Find where the given text appears and provide that cell's center as (x, y) coordinate. 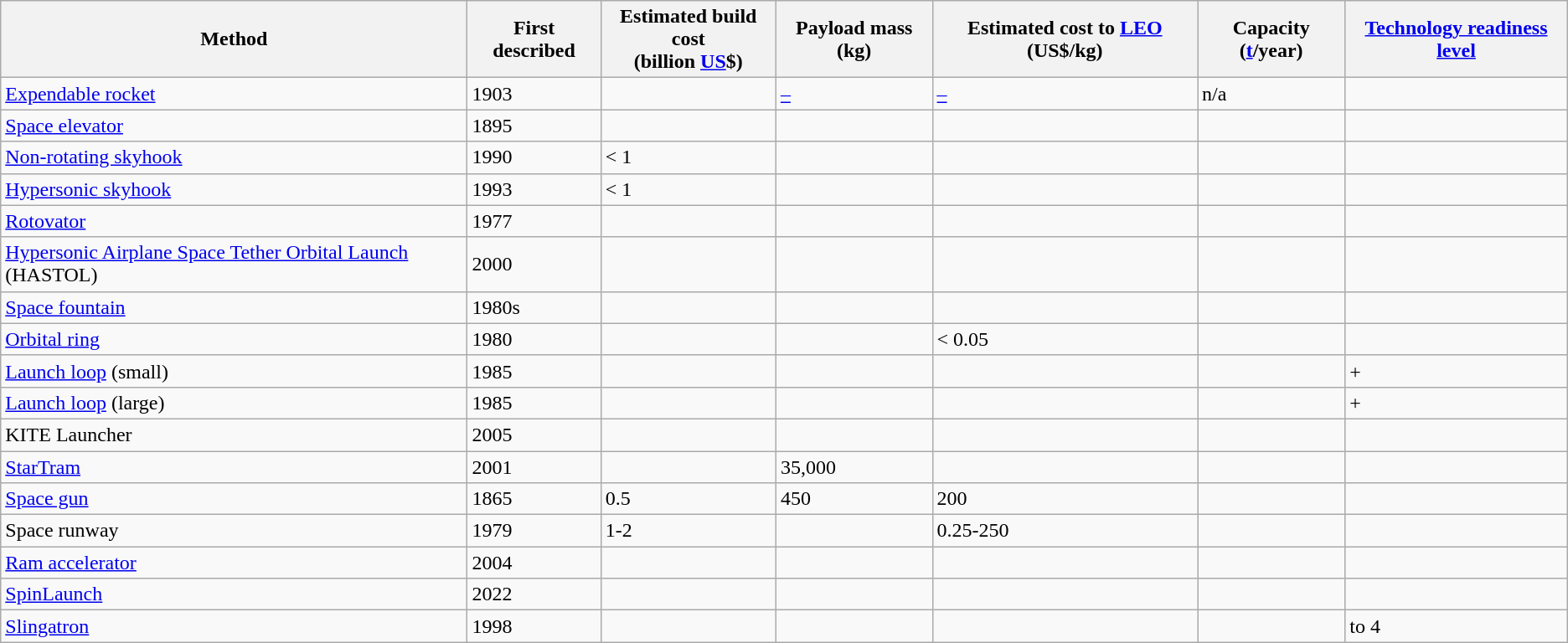
Hypersonic Airplane Space Tether Orbital Launch (HASTOL) (235, 265)
Orbital ring (235, 339)
Payload mass (kg) (854, 39)
2000 (534, 265)
0.25-250 (1065, 531)
Space runway (235, 531)
1903 (534, 94)
KITE Launcher (235, 435)
to 4 (1456, 626)
1-2 (689, 531)
1990 (534, 157)
1980s (534, 307)
SpinLaunch (235, 594)
Space gun (235, 499)
Technology readiness level (1456, 39)
1865 (534, 499)
1979 (534, 531)
35,000 (854, 466)
Non-rotating skyhook (235, 157)
First described (534, 39)
Expendable rocket (235, 94)
Capacity (t/year) (1271, 39)
Space elevator (235, 126)
0.5 (689, 499)
1993 (534, 189)
Hypersonic skyhook (235, 189)
Slingatron (235, 626)
Launch loop (large) (235, 403)
450 (854, 499)
Ram accelerator (235, 563)
Space fountain (235, 307)
1895 (534, 126)
2001 (534, 466)
1980 (534, 339)
< 0.05 (1065, 339)
Launch loop (small) (235, 371)
Estimated build cost (billion US$) (689, 39)
2004 (534, 563)
1998 (534, 626)
StarTram (235, 466)
1977 (534, 221)
Method (235, 39)
Rotovator (235, 221)
Estimated cost to LEO (US$/kg) (1065, 39)
n/a (1271, 94)
2022 (534, 594)
200 (1065, 499)
2005 (534, 435)
